Capture the cell that displays the provided text and extract its [X, Y] central coordinate. 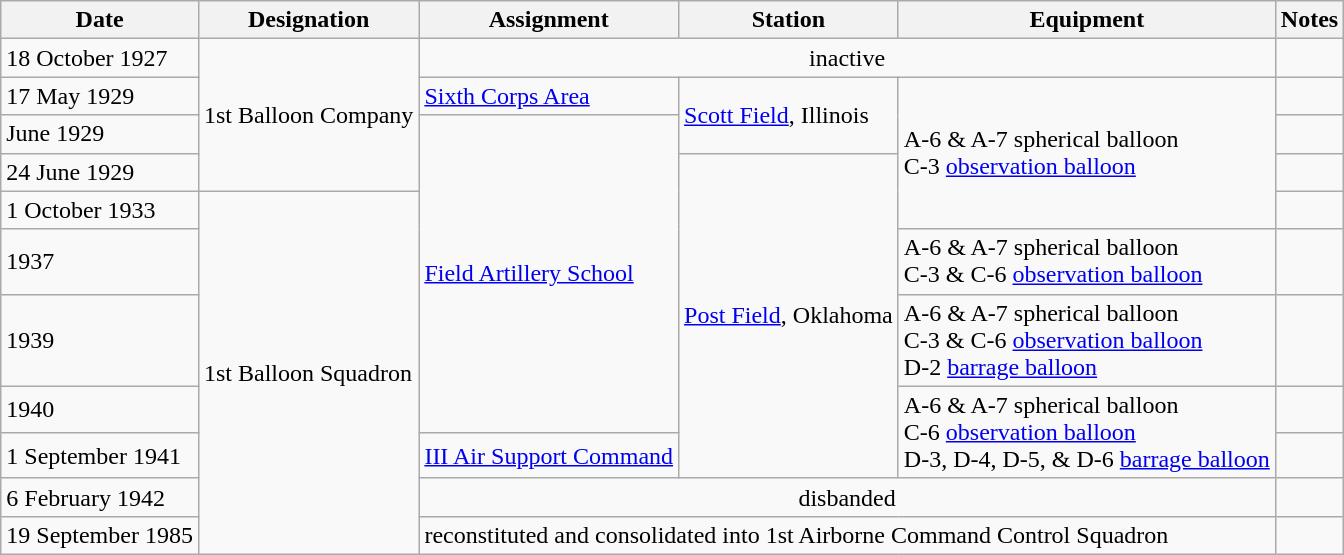
Assignment [549, 20]
Notes [1309, 20]
1937 [100, 262]
A-6 & A-7 spherical balloonC-6 observation balloonD-3, D-4, D-5, & D-6 barrage balloon [1086, 432]
1st Balloon Company [308, 115]
Station [789, 20]
III Air Support Command [549, 455]
1st Balloon Squadron [308, 372]
1939 [100, 340]
6 February 1942 [100, 497]
Equipment [1086, 20]
Sixth Corps Area [549, 96]
17 May 1929 [100, 96]
1 September 1941 [100, 455]
18 October 1927 [100, 58]
Field Artillery School [549, 274]
Date [100, 20]
inactive [847, 58]
1940 [100, 409]
Post Field, Oklahoma [789, 316]
Scott Field, Illinois [789, 115]
19 September 1985 [100, 535]
reconstituted and consolidated into 1st Airborne Command Control Squadron [847, 535]
24 June 1929 [100, 172]
A-6 & A-7 spherical balloonC-3 & C-6 observation balloon [1086, 262]
disbanded [847, 497]
June 1929 [100, 134]
A-6 & A-7 spherical balloonC-3 & C-6 observation balloonD-2 barrage balloon [1086, 340]
A-6 & A-7 spherical balloonC-3 observation balloon [1086, 153]
1 October 1933 [100, 210]
Designation [308, 20]
